Return the (X, Y) coordinate for the center point of the cell that contains the specified text.  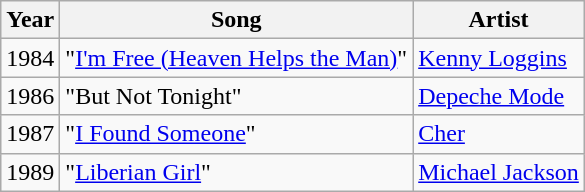
1986 (30, 96)
Song (236, 20)
1987 (30, 134)
Michael Jackson (499, 172)
Artist (499, 20)
"I'm Free (Heaven Helps the Man)" (236, 58)
1984 (30, 58)
Kenny Loggins (499, 58)
"But Not Tonight" (236, 96)
Year (30, 20)
1989 (30, 172)
"Liberian Girl" (236, 172)
Depeche Mode (499, 96)
"I Found Someone" (236, 134)
Cher (499, 134)
